Find where the given text appears and provide that cell's center as [x, y] coordinate. 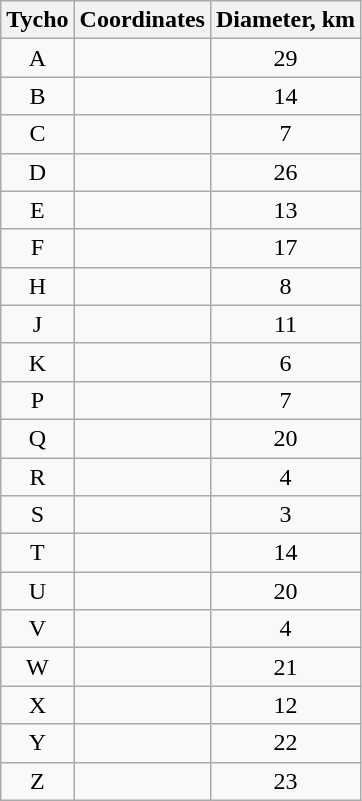
Y [38, 743]
21 [285, 667]
3 [285, 515]
A [38, 58]
29 [285, 58]
P [38, 400]
W [38, 667]
S [38, 515]
K [38, 362]
Diameter, km [285, 20]
6 [285, 362]
26 [285, 172]
22 [285, 743]
B [38, 96]
R [38, 477]
Tycho [38, 20]
X [38, 705]
D [38, 172]
Z [38, 781]
13 [285, 210]
C [38, 134]
V [38, 629]
J [38, 324]
E [38, 210]
8 [285, 286]
12 [285, 705]
T [38, 553]
17 [285, 248]
F [38, 248]
23 [285, 781]
Coordinates [142, 20]
11 [285, 324]
Q [38, 438]
H [38, 286]
U [38, 591]
